Determine the (X, Y) coordinate at the center of the cell enclosing the given text.  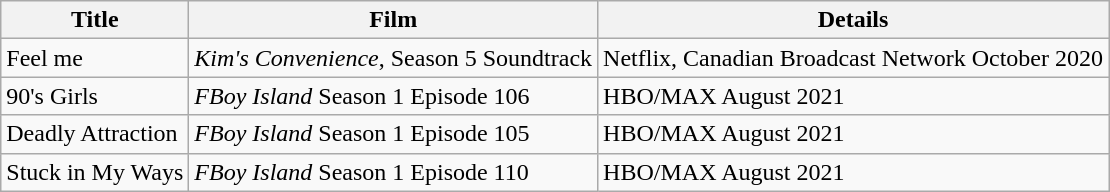
Netflix, Canadian Broadcast Network October 2020 (854, 58)
FBoy Island Season 1 Episode 110 (394, 172)
FBoy Island Season 1 Episode 105 (394, 134)
Stuck in My Ways (95, 172)
Feel me (95, 58)
Kim's Convenience, Season 5 Soundtrack (394, 58)
FBoy Island Season 1 Episode 106 (394, 96)
Film (394, 20)
Title (95, 20)
Deadly Attraction (95, 134)
90's Girls (95, 96)
Details (854, 20)
